Search for the cell housing the specified text and yield its (X, Y) center coordinate. 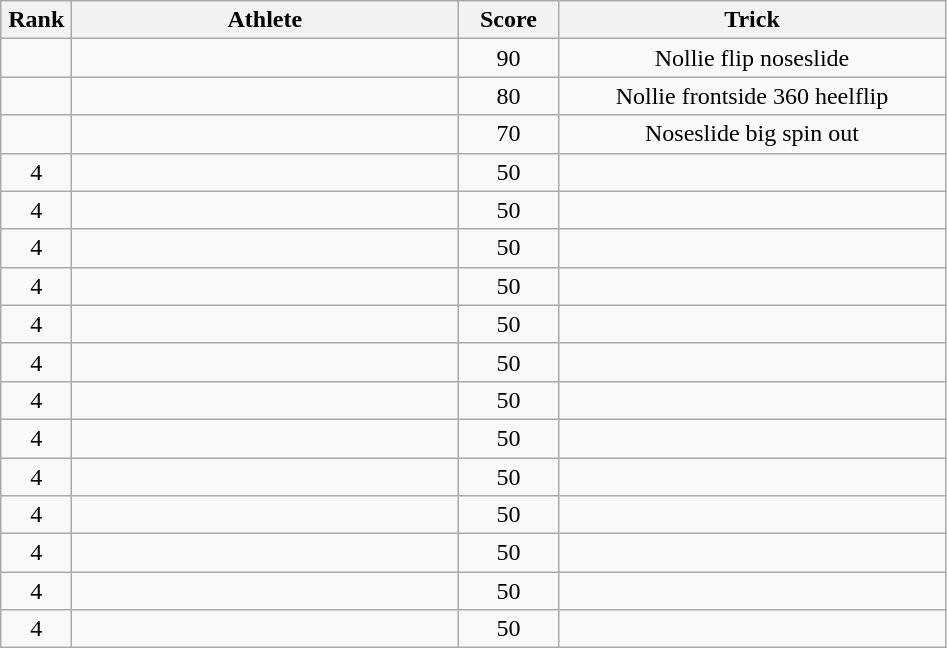
Athlete (265, 20)
Nollie frontside 360 heelflip (752, 96)
80 (508, 96)
Rank (36, 20)
Trick (752, 20)
70 (508, 134)
Noseslide big spin out (752, 134)
Score (508, 20)
Nollie flip noseslide (752, 58)
90 (508, 58)
